Capture the cell that displays the provided text and extract its (x, y) central coordinate. 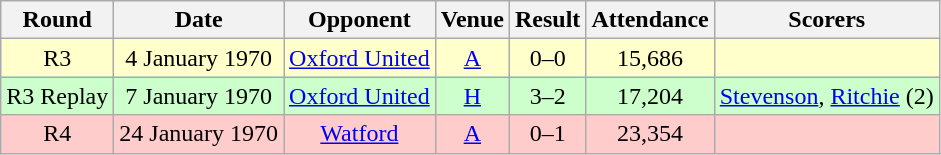
R3 Replay (58, 96)
Result (547, 20)
23,354 (650, 134)
15,686 (650, 58)
24 January 1970 (199, 134)
Date (199, 20)
Scorers (826, 20)
Watford (360, 134)
Opponent (360, 20)
17,204 (650, 96)
Round (58, 20)
Stevenson, Ritchie (2) (826, 96)
H (472, 96)
7 January 1970 (199, 96)
R4 (58, 134)
4 January 1970 (199, 58)
3–2 (547, 96)
0–1 (547, 134)
R3 (58, 58)
Venue (472, 20)
0–0 (547, 58)
Attendance (650, 20)
